Find where the given text appears and provide that cell's center as (X, Y) coordinate. 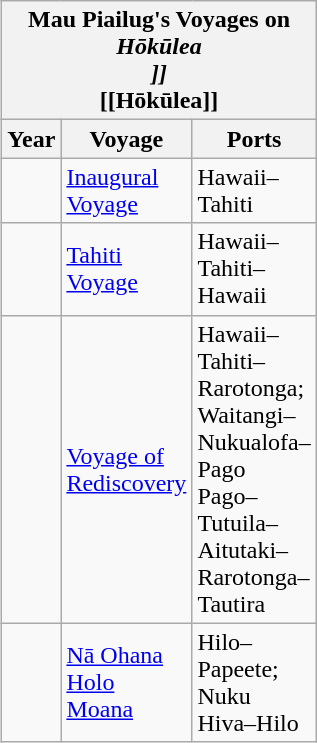
Nā Ohana Holo Moana (126, 682)
Mau Piailug's Voyages on Hōkūlea ]][[Hōkūlea]] (159, 60)
Hilo–Papeete; Nuku Hiva–Hilo (254, 682)
Hawaii–Tahiti–Rarotonga;Waitangi–Nukualofa–Pago Pago–Tutuila–Aitutaki–Rarotonga–Tautira (254, 469)
Year (32, 139)
Tahiti Voyage (126, 269)
Hawaii–Tahiti (254, 190)
Inaugural Voyage (126, 190)
Voyage of Rediscovery (126, 469)
Ports (254, 139)
Voyage (126, 139)
Hawaii–Tahiti–Hawaii (254, 269)
